Find where the given text appears and provide that cell's center as [X, Y] coordinate. 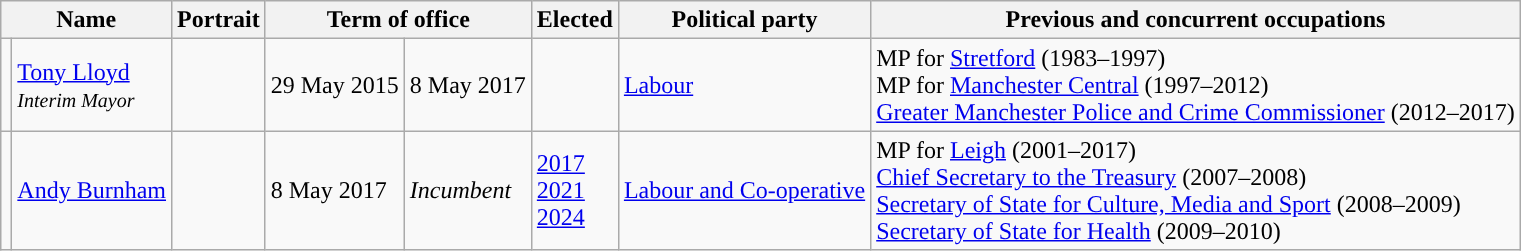
Incumbent [468, 190]
Labour and Co-operative [744, 190]
Political party [744, 20]
Andy Burnham [92, 190]
Tony LloydInterim Mayor [92, 85]
MP for Stretford (1983–1997)MP for Manchester Central (1997–2012)Greater Manchester Police and Crime Commissioner (2012–2017) [1196, 85]
Portrait [219, 20]
201720212024 [574, 190]
Previous and concurrent occupations [1196, 20]
29 May 2015 [334, 85]
Term of office [398, 20]
Labour [744, 85]
Elected [574, 20]
Name [86, 20]
